Determine the [x, y] coordinate at the center of the cell enclosing the given text.  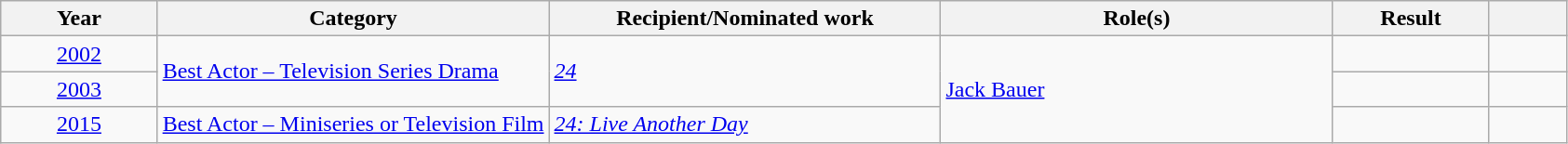
2003 [79, 89]
Best Actor – Television Series Drama [354, 72]
24 [744, 72]
Category [354, 19]
Result [1411, 19]
2015 [79, 124]
Best Actor – Miniseries or Television Film [354, 124]
24: Live Another Day [744, 124]
Year [79, 19]
Role(s) [1137, 19]
Recipient/Nominated work [744, 19]
2002 [79, 54]
Jack Bauer [1137, 89]
